Output the [x, y] coordinate of the center of the cell containing the given text.  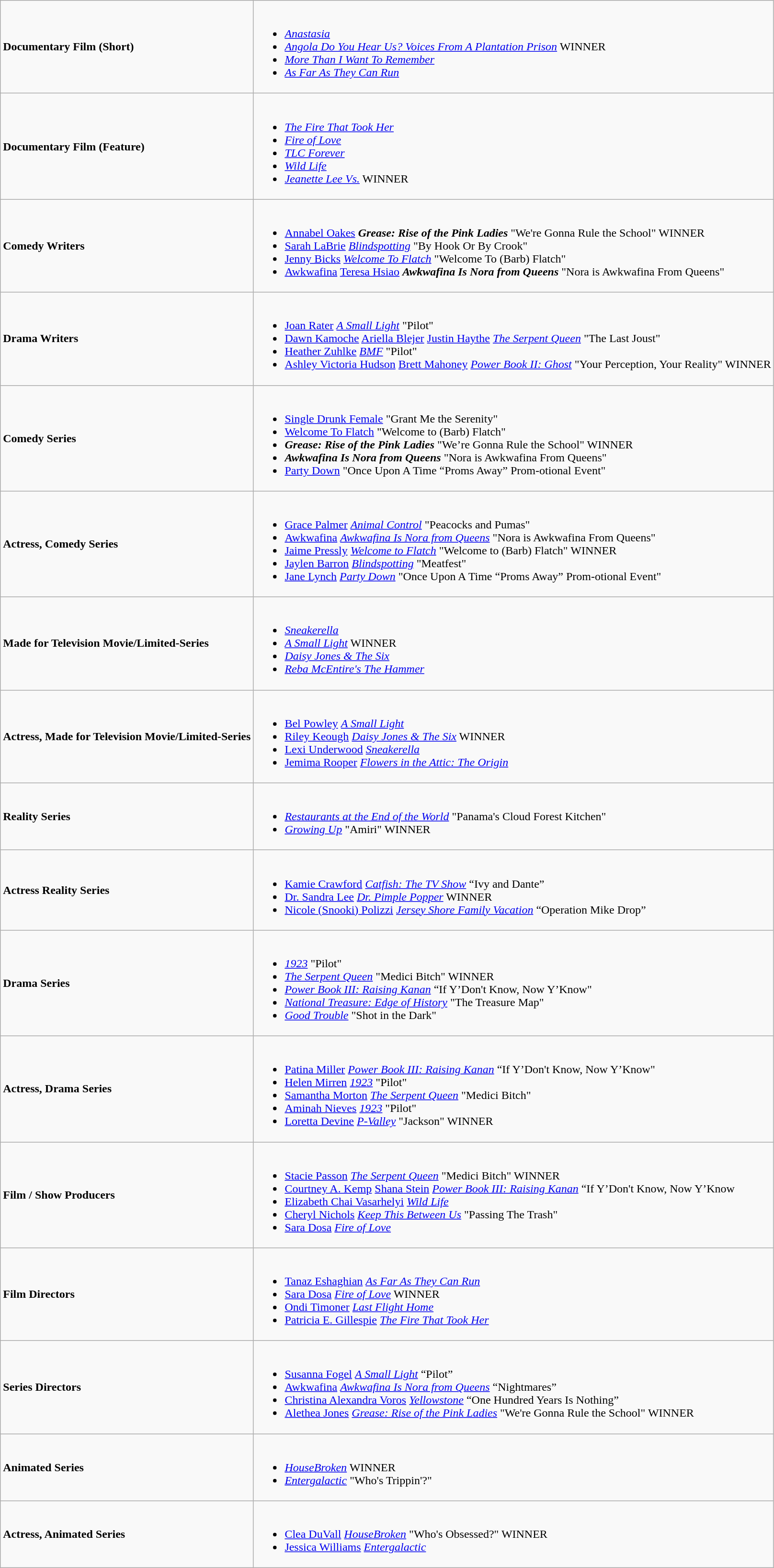
Actress, Animated Series [127, 1534]
Animated Series [127, 1467]
Restaurants at the End of the World "Panama's Cloud Forest Kitchen"Growing Up "Amiri" WINNER [513, 816]
Film / Show Producers [127, 1195]
Actress, Drama Series [127, 1088]
Documentary Film (Short) [127, 47]
Clea DuVall HouseBroken "Who's Obsessed?" WINNERJessica Williams Entergalactic [513, 1534]
The Fire That Took HerFire of LoveTLC ForeverWild LifeJeanette Lee Vs. WINNER [513, 147]
Reality Series [127, 816]
Tanaz Eshaghian As Far As They Can RunSara Dosa Fire of Love WINNEROndi Timoner Last Flight HomePatricia E. Gillespie The Fire That Took Her [513, 1294]
HouseBroken WINNEREntergalactic "Who's Trippin'?" [513, 1467]
Actress, Comedy Series [127, 544]
Made for Television Movie/Limited-Series [127, 643]
Comedy Writers [127, 246]
Drama Writers [127, 339]
Documentary Film (Feature) [127, 147]
Actress Reality Series [127, 890]
Series Directors [127, 1387]
Film Directors [127, 1294]
Drama Series [127, 983]
Comedy Series [127, 438]
SneakerellaA Small Light WINNERDaisy Jones & The SixReba McEntire's The Hammer [513, 643]
Actress, Made for Television Movie/Limited-Series [127, 736]
AnastasiaAngola Do You Hear Us? Voices From A Plantation Prison WINNERMore Than I Want To RememberAs Far As They Can Run [513, 47]
Bel Powley A Small LightRiley Keough Daisy Jones & The Six WINNERLexi Underwood SneakerellaJemima Rooper Flowers in the Attic: The Origin [513, 736]
